Extract the [X, Y] coordinate from the center of the cell holding the provided text.  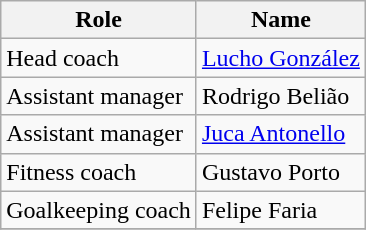
Gustavo Porto [280, 172]
Juca Antonello [280, 134]
Lucho González [280, 58]
Rodrigo Belião [280, 96]
Goalkeeping coach [99, 210]
Fitness coach [99, 172]
Head coach [99, 58]
Name [280, 20]
Role [99, 20]
Felipe Faria [280, 210]
